From the cell containing the given text, extract its center point as (x, y) coordinate. 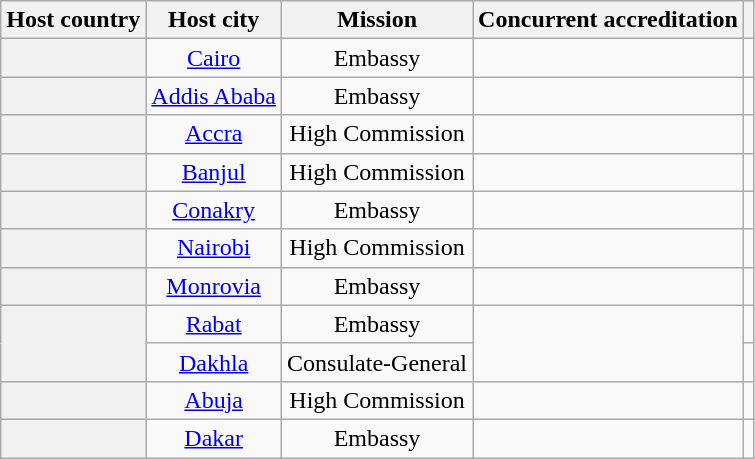
Addis Ababa (214, 96)
Nairobi (214, 248)
Mission (378, 20)
Abuja (214, 400)
Conakry (214, 210)
Accra (214, 134)
Host city (214, 20)
Monrovia (214, 286)
Consulate-General (378, 362)
Dakhla (214, 362)
Banjul (214, 172)
Host country (74, 20)
Rabat (214, 324)
Dakar (214, 438)
Cairo (214, 58)
Concurrent accreditation (608, 20)
